Return the (x, y) coordinate for the center point of the cell that contains the specified text.  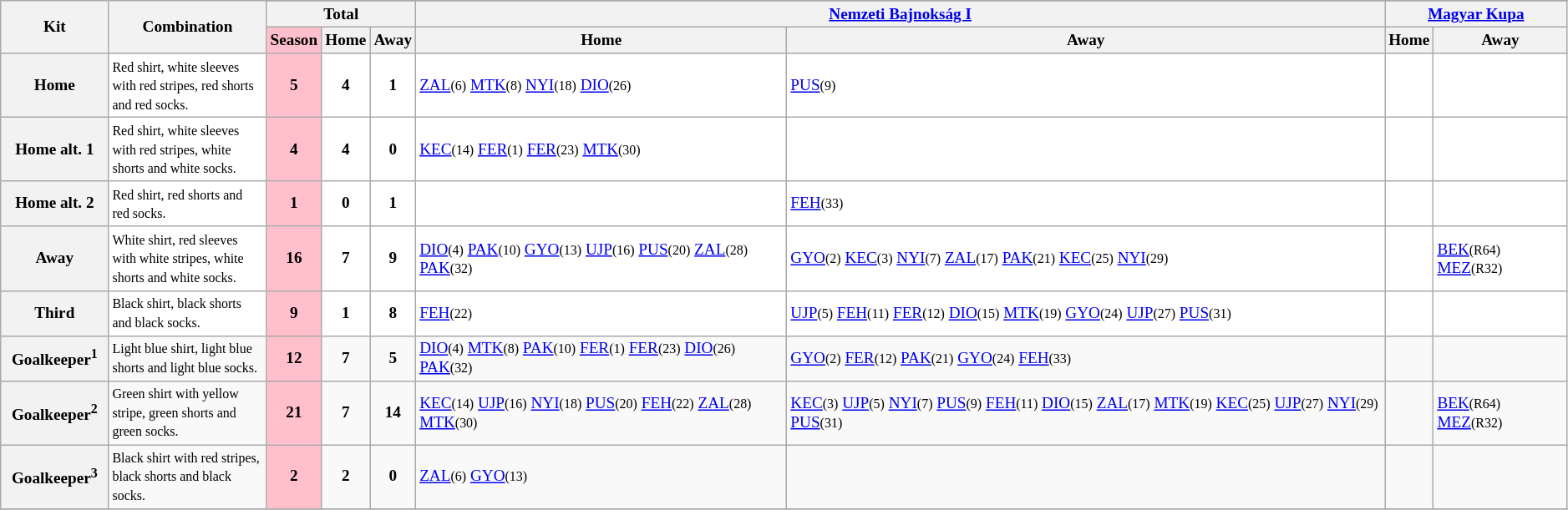
GYO(2) KEC(3) NYI(7) ZAL(17) PAK(21) KEC(25) NYI(29) (1086, 259)
Home alt. 2 (55, 204)
Combination (187, 27)
14 (393, 412)
Red shirt, red shorts and red socks. (187, 204)
Black shirt, black shorts and black socks. (187, 313)
UJP(5) FEH(11) FER(12) DIO(15) MTK(19) GYO(24) UJP(27) PUS(31) (1086, 313)
Red shirt, white sleeves with red stripes, white shorts and white socks. (187, 149)
FEH(33) (1086, 204)
Magyar Kupa (1476, 14)
21 (294, 412)
ZAL(6) MTK(8) NYI(18) DIO(26) (601, 85)
ZAL(6) GYO(13) (601, 477)
Kit (55, 27)
White shirt, red sleeves with white stripes, white shorts and white socks. (187, 259)
Home alt. 1 (55, 149)
Season (294, 40)
Green shirt with yellow stripe, green shorts and green socks. (187, 412)
Red shirt, white sleeves with red stripes, red shorts and red socks. (187, 85)
Goalkeeper3 (55, 477)
12 (294, 358)
DIO(4) PAK(10) GYO(13) UJP(16) PUS(20) ZAL(28) PAK(32) (601, 259)
KEC(3) UJP(5) NYI(7) PUS(9) FEH(11) DIO(15) ZAL(17) MTK(19) KEC(25) UJP(27) NYI(29) PUS(31) (1086, 412)
Total (341, 14)
PUS(9) (1086, 85)
DIO(4) MTK(8) PAK(10) FER(1) FER(23) DIO(26) PAK(32) (601, 358)
Light blue shirt, light blue shorts and light blue socks. (187, 358)
Goalkeeper1 (55, 358)
FEH(22) (601, 313)
Nemzeti Bajnokság I (901, 14)
Black shirt with red stripes, black shorts and black socks. (187, 477)
KEC(14) FER(1) FER(23) MTK(30) (601, 149)
Third (55, 313)
GYO(2) FER(12) PAK(21) GYO(24) FEH(33) (1086, 358)
KEC(14) UJP(16) NYI(18) PUS(20) FEH(22) ZAL(28) MTK(30) (601, 412)
Goalkeeper2 (55, 412)
8 (393, 313)
16 (294, 259)
